Provide the [X, Y] coordinate of the cell's center where the given text is located.  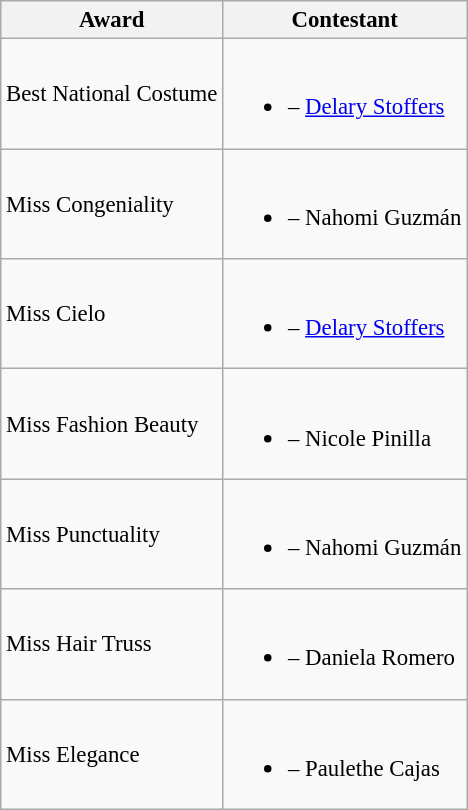
– Daniela Romero [345, 644]
– Paulethe Cajas [345, 754]
Miss Hair Truss [112, 644]
Miss Cielo [112, 314]
Award [112, 20]
– Nicole Pinilla [345, 424]
Miss Elegance [112, 754]
Miss Congeniality [112, 204]
Miss Punctuality [112, 534]
Miss Fashion Beauty [112, 424]
Contestant [345, 20]
Best National Costume [112, 94]
